Output the (x, y) coordinate of the center of the cell containing the given text.  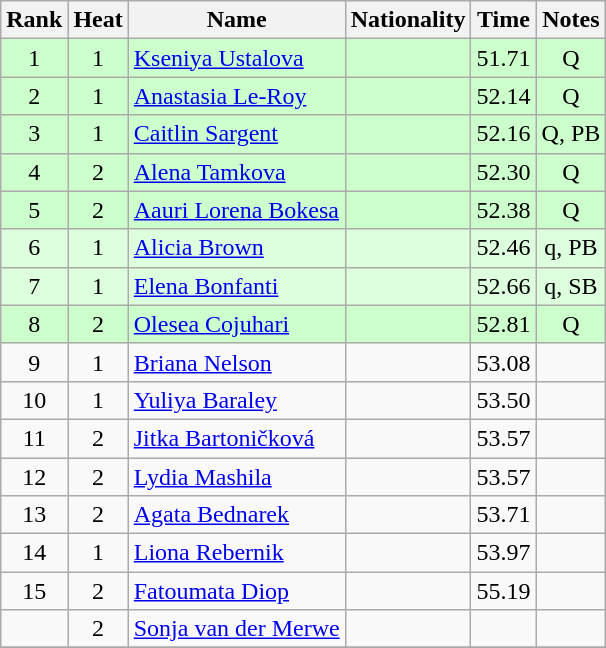
Caitlin Sargent (236, 134)
13 (34, 515)
52.66 (504, 286)
52.46 (504, 248)
6 (34, 248)
Olesea Cojuhari (236, 324)
52.38 (504, 210)
Yuliya Baraley (236, 400)
7 (34, 286)
Briana Nelson (236, 362)
Agata Bednarek (236, 515)
52.14 (504, 96)
Q, PB (571, 134)
Fatoumata Diop (236, 591)
53.71 (504, 515)
12 (34, 477)
52.81 (504, 324)
Aauri Lorena Bokesa (236, 210)
Alena Tamkova (236, 172)
Heat (98, 20)
8 (34, 324)
Nationality (408, 20)
53.50 (504, 400)
9 (34, 362)
Elena Bonfanti (236, 286)
52.30 (504, 172)
Kseniya Ustalova (236, 58)
52.16 (504, 134)
3 (34, 134)
q, SB (571, 286)
Sonja van der Merwe (236, 629)
Time (504, 20)
14 (34, 553)
Notes (571, 20)
Anastasia Le-Roy (236, 96)
11 (34, 438)
Liona Rebernik (236, 553)
4 (34, 172)
Name (236, 20)
Lydia Mashila (236, 477)
Jitka Bartoničková (236, 438)
q, PB (571, 248)
51.71 (504, 58)
Alicia Brown (236, 248)
53.08 (504, 362)
5 (34, 210)
53.97 (504, 553)
Rank (34, 20)
15 (34, 591)
55.19 (504, 591)
10 (34, 400)
